Search for the cell housing the specified text and yield its [X, Y] center coordinate. 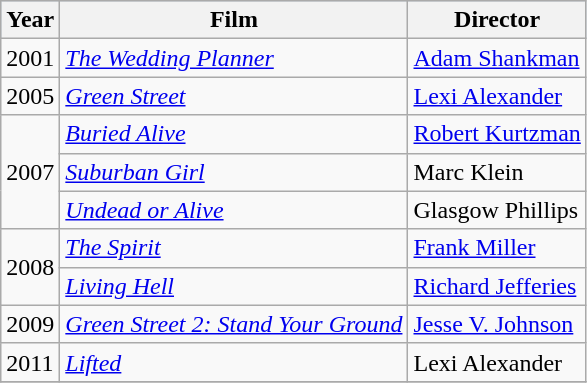
Green Street [234, 96]
Year [30, 20]
The Wedding Planner [234, 58]
Marc Klein [497, 172]
Director [497, 20]
2001 [30, 58]
Glasgow Phillips [497, 210]
2007 [30, 172]
Frank Miller [497, 248]
Living Hell [234, 286]
Buried Alive [234, 134]
Undead or Alive [234, 210]
Richard Jefferies [497, 286]
2005 [30, 96]
Green Street 2: Stand Your Ground [234, 324]
2011 [30, 362]
Jesse V. Johnson [497, 324]
The Spirit [234, 248]
Robert Kurtzman [497, 134]
2008 [30, 267]
2009 [30, 324]
Suburban Girl [234, 172]
Adam Shankman [497, 58]
Film [234, 20]
Lifted [234, 362]
